From the cell containing the given text, extract its center point as (X, Y) coordinate. 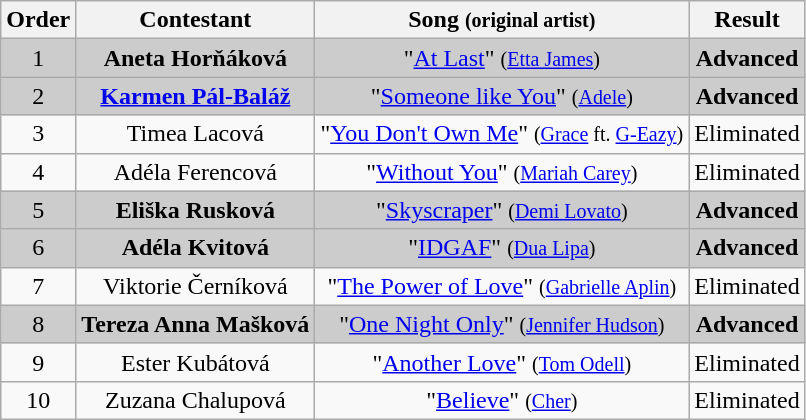
Timea Lacová (196, 134)
"One Night Only" (Jennifer Hudson) (502, 324)
"Skyscraper" (Demi Lovato) (502, 210)
8 (38, 324)
4 (38, 172)
Karmen Pál-Baláž (196, 96)
Eliška Rusková (196, 210)
Viktorie Černíková (196, 286)
10 (38, 400)
Result (747, 20)
Tereza Anna Mašková (196, 324)
"Someone like You" (Adele) (502, 96)
Order (38, 20)
"IDGAF" (Dua Lipa) (502, 248)
2 (38, 96)
7 (38, 286)
5 (38, 210)
"Without You" (Mariah Carey) (502, 172)
"At Last" (Etta James) (502, 58)
Zuzana Chalupová (196, 400)
3 (38, 134)
"Another Love" (Tom Odell) (502, 362)
"Believe" (Cher) (502, 400)
6 (38, 248)
"The Power of Love" (Gabrielle Aplin) (502, 286)
"You Don't Own Me" (Grace ft. G-Eazy) (502, 134)
Adéla Kvitová (196, 248)
Aneta Horňáková (196, 58)
Contestant (196, 20)
Adéla Ferencová (196, 172)
1 (38, 58)
Ester Kubátová (196, 362)
Song (original artist) (502, 20)
9 (38, 362)
